Scan for the cell matching the given text and deliver its [x, y] coordinate at center. 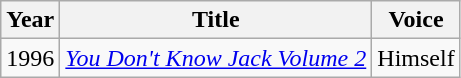
You Don't Know Jack Volume 2 [216, 58]
Title [216, 20]
1996 [30, 58]
Year [30, 20]
Himself [416, 58]
Voice [416, 20]
